Provide the (X, Y) coordinate of the cell's center where the given text is located.  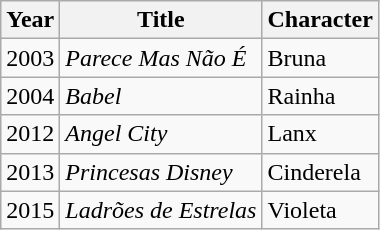
Violeta (320, 210)
Rainha (320, 96)
2012 (30, 134)
Parece Mas Não É (161, 58)
2004 (30, 96)
Title (161, 20)
Princesas Disney (161, 172)
Ladrões de Estrelas (161, 210)
Year (30, 20)
Angel City (161, 134)
2013 (30, 172)
Character (320, 20)
Cinderela (320, 172)
2015 (30, 210)
Lanx (320, 134)
Babel (161, 96)
2003 (30, 58)
Bruna (320, 58)
